For the text-containing cell, return its midpoint in (x, y) coordinate format. 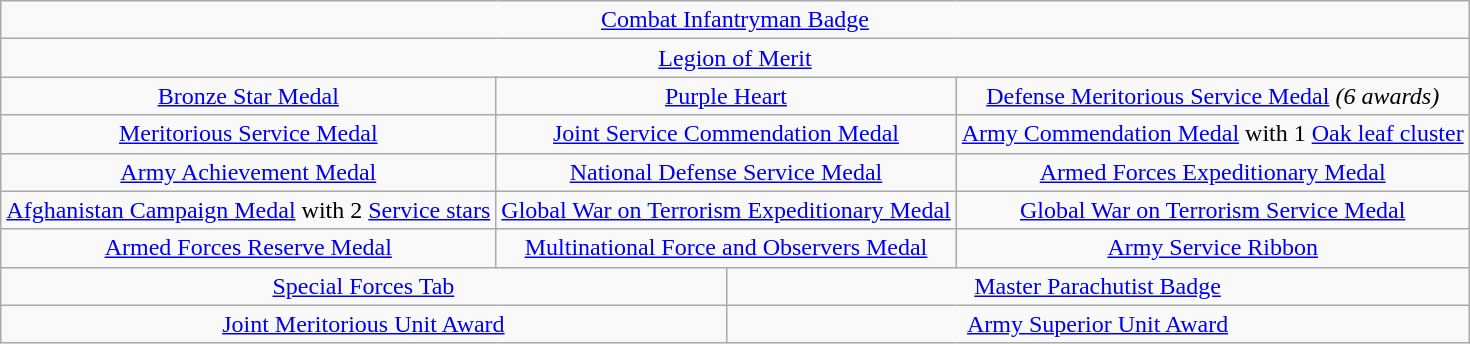
Armed Forces Reserve Medal (248, 248)
Special Forces Tab (364, 286)
Army Service Ribbon (1212, 248)
Army Superior Unit Award (1098, 324)
Global War on Terrorism Service Medal (1212, 210)
Defense Meritorious Service Medal (6 awards) (1212, 96)
Joint Service Commendation Medal (726, 134)
National Defense Service Medal (726, 172)
Global War on Terrorism Expeditionary Medal (726, 210)
Army Achievement Medal (248, 172)
Afghanistan Campaign Medal with 2 Service stars (248, 210)
Armed Forces Expeditionary Medal (1212, 172)
Meritorious Service Medal (248, 134)
Legion of Merit (735, 58)
Purple Heart (726, 96)
Bronze Star Medal (248, 96)
Joint Meritorious Unit Award (364, 324)
Combat Infantryman Badge (735, 20)
Master Parachutist Badge (1098, 286)
Multinational Force and Observers Medal (726, 248)
Army Commendation Medal with 1 Oak leaf cluster (1212, 134)
